From the cell containing the given text, extract its center point as [X, Y] coordinate. 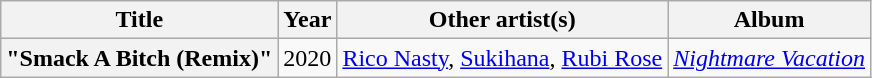
Other artist(s) [502, 20]
2020 [308, 58]
Rico Nasty, Sukihana, Rubi Rose [502, 58]
"Smack A Bitch (Remix)" [140, 58]
Album [770, 20]
Nightmare Vacation [770, 58]
Title [140, 20]
Year [308, 20]
